Search for the cell housing the specified text and yield its [x, y] center coordinate. 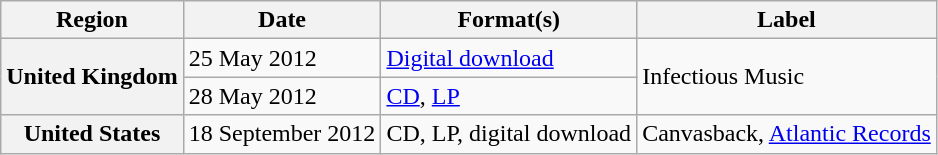
25 May 2012 [282, 58]
Infectious Music [787, 77]
28 May 2012 [282, 96]
18 September 2012 [282, 134]
Format(s) [509, 20]
CD, LP [509, 96]
Date [282, 20]
Region [92, 20]
United States [92, 134]
Digital download [509, 58]
CD, LP, digital download [509, 134]
United Kingdom [92, 77]
Canvasback, Atlantic Records [787, 134]
Label [787, 20]
